Provide the (x, y) coordinate of the cell's center where the given text is located.  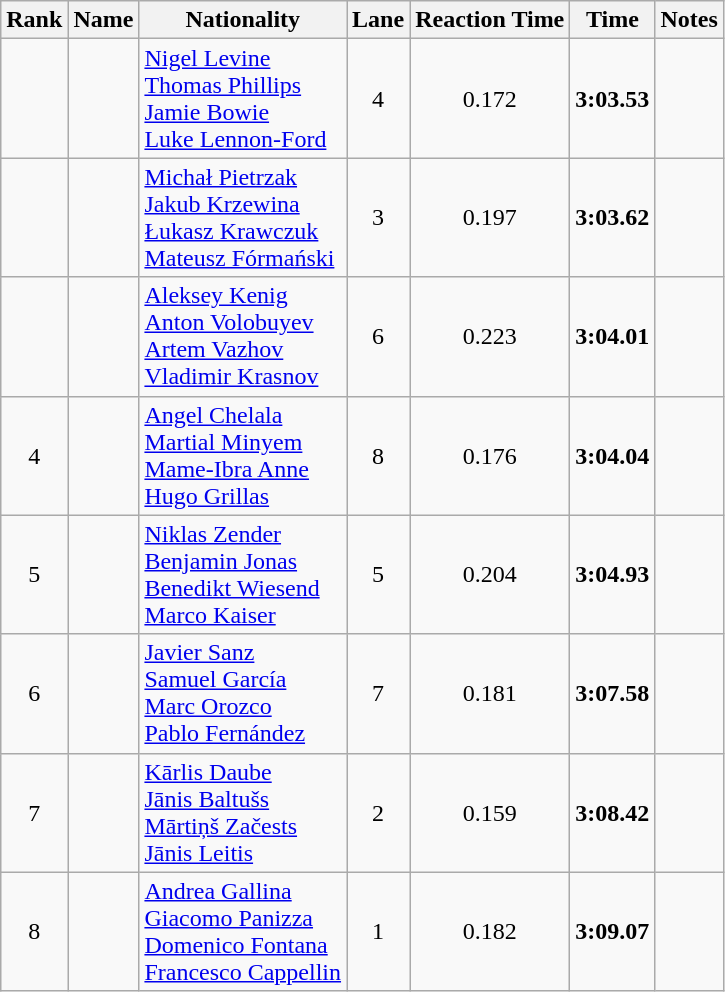
0.181 (490, 694)
0.182 (490, 932)
0.204 (490, 574)
0.159 (490, 812)
Michał PietrzakJakub KrzewinaŁukasz KrawczukMateusz Fórmański (243, 218)
3:04.01 (612, 336)
Nigel LevineThomas PhillipsJamie BowieLuke Lennon-Ford (243, 98)
3:04.93 (612, 574)
Angel ChelalaMartial MinyemMame-Ibra AnneHugo Grillas (243, 456)
Niklas ZenderBenjamin JonasBenedikt WiesendMarco Kaiser (243, 574)
Notes (689, 20)
0.223 (490, 336)
Rank (34, 20)
Name (104, 20)
0.172 (490, 98)
3:03.62 (612, 218)
Nationality (243, 20)
0.176 (490, 456)
3:07.58 (612, 694)
Kārlis DaubeJānis BaltušsMārtiņš ZačestsJānis Leitis (243, 812)
3 (378, 218)
Aleksey KenigAnton VolobuyevArtem VazhovVladimir Krasnov (243, 336)
Time (612, 20)
0.197 (490, 218)
3:04.04 (612, 456)
Lane (378, 20)
Javier SanzSamuel GarcíaMarc OrozcoPablo Fernández (243, 694)
1 (378, 932)
2 (378, 812)
3:09.07 (612, 932)
Reaction Time (490, 20)
3:03.53 (612, 98)
3:08.42 (612, 812)
Andrea GallinaGiacomo PanizzaDomenico FontanaFrancesco Cappellin (243, 932)
